Determine the (X, Y) coordinate at the center of the cell enclosing the given text.  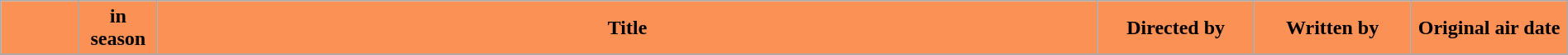
Written by (1331, 28)
in season (117, 28)
Original air date (1489, 28)
Title (627, 28)
Directed by (1176, 28)
